Return [X, Y] of the center of cell containing provided text 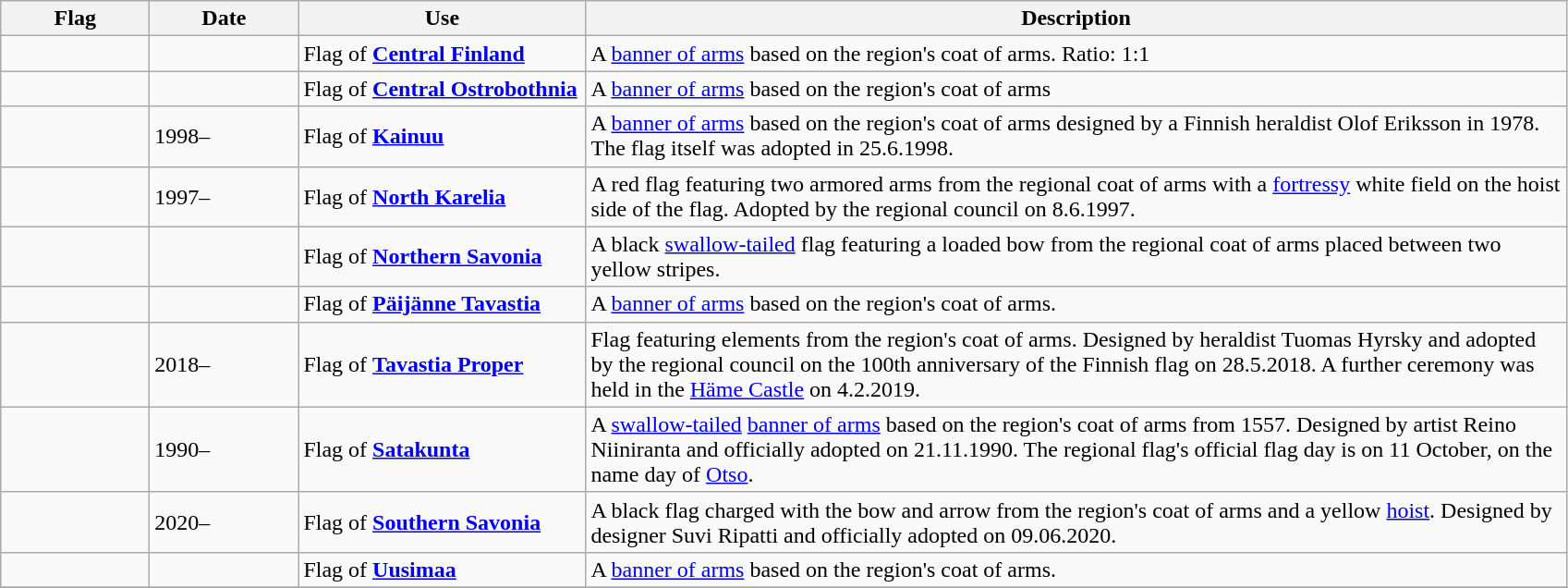
2018– [224, 364]
1990– [224, 449]
1997– [224, 196]
Description [1076, 18]
Flag [76, 18]
Flag of North Karelia [442, 196]
Flag of Southern Savonia [442, 521]
Flag of Päijänne Tavastia [442, 304]
Use [442, 18]
Flag of Satakunta [442, 449]
A black swallow-tailed flag featuring a loaded bow from the regional coat of arms placed between two yellow stripes. [1076, 257]
Flag of Kainuu [442, 137]
2020– [224, 521]
A banner of arms based on the region's coat of arms designed by a Finnish heraldist Olof Eriksson in 1978. The flag itself was adopted in 25.6.1998. [1076, 137]
A banner of arms based on the region's coat of arms [1076, 89]
Flag of Central Finland [442, 54]
1998– [224, 137]
Flag of Uusimaa [442, 570]
A banner of arms based on the region's coat of arms. Ratio: 1:1 [1076, 54]
Flag of Northern Savonia [442, 257]
Date [224, 18]
Flag of Tavastia Proper [442, 364]
Flag of Central Ostrobothnia [442, 89]
